Extract the (X, Y) coordinate from the center of the cell holding the provided text.  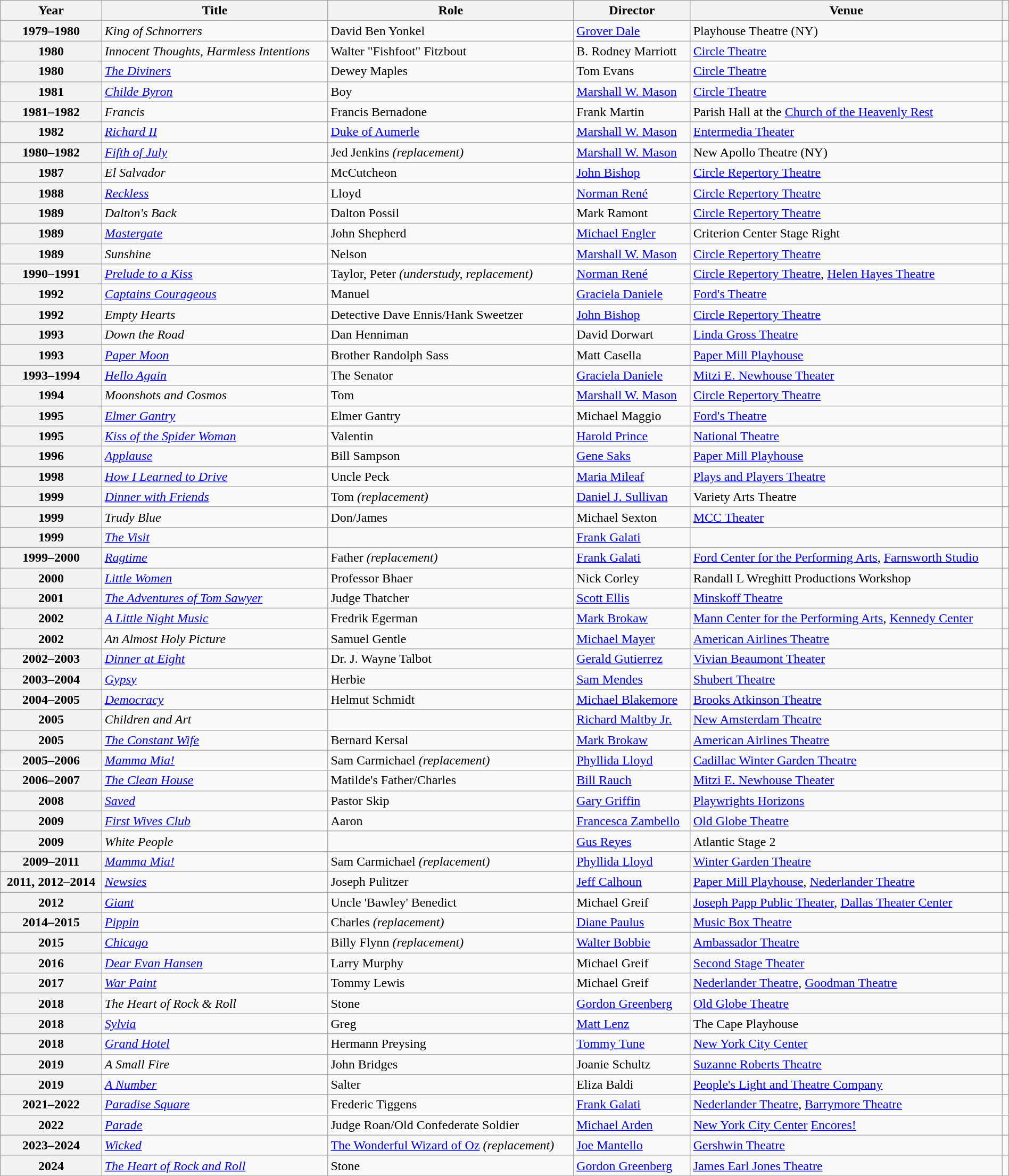
2023–2024 (51, 1145)
Mann Center for the Performing Arts, Kennedy Center (846, 619)
2006–2007 (51, 780)
Director (632, 11)
Sunshine (215, 254)
Matilde's Father/Charles (451, 780)
Maria Mileaf (632, 476)
Uncle 'Bawley' Benedict (451, 902)
The Visit (215, 537)
Nick Corley (632, 578)
Joseph Papp Public Theater, Dallas Theater Center (846, 902)
2016 (51, 963)
Paradise Square (215, 1105)
Michael Sexton (632, 517)
Boy (451, 92)
Title (215, 11)
Michael Engler (632, 233)
The Heart of Rock and Roll (215, 1165)
Manuel (451, 294)
A Number (215, 1084)
Childe Byron (215, 92)
1990–1991 (51, 274)
Music Box Theatre (846, 923)
Second Stage Theater (846, 963)
2017 (51, 983)
1994 (51, 396)
Joseph Pulitzer (451, 882)
Tom Evans (632, 71)
Little Women (215, 578)
The Wonderful Wizard of Oz (replacement) (451, 1145)
Francesca Zambello (632, 821)
MCC Theater (846, 517)
The Cape Playhouse (846, 1024)
Plays and Players Theatre (846, 476)
Captains Courageous (215, 294)
Dear Evan Hansen (215, 963)
Nederlander Theatre, Barrymore Theatre (846, 1105)
Eliza Baldi (632, 1084)
Brooks Atkinson Theatre (846, 700)
War Paint (215, 983)
Herbie (451, 679)
Walter "Fishfoot" Fitzbout (451, 51)
First Wives Club (215, 821)
Dinner at Eight (215, 659)
Harold Prince (632, 436)
Kiss of the Spider Woman (215, 436)
Matt Lenz (632, 1024)
1988 (51, 193)
2021–2022 (51, 1105)
Mark Ramont (632, 213)
New York City Center Encores! (846, 1125)
Sylvia (215, 1024)
Ford Center for the Performing Arts, Farnsworth Studio (846, 557)
Daniel J. Sullivan (632, 497)
Randall L Wreghitt Productions Workshop (846, 578)
Criterion Center Stage Right (846, 233)
James Earl Jones Theatre (846, 1165)
Trudy Blue (215, 517)
Dan Henniman (451, 335)
Mastergate (215, 233)
2015 (51, 943)
Dinner with Friends (215, 497)
Suzanne Roberts Theatre (846, 1064)
Billy Flynn (replacement) (451, 943)
A Little Night Music (215, 619)
El Salvador (215, 172)
Linda Gross Theatre (846, 335)
Walter Bobbie (632, 943)
Richard Maltby Jr. (632, 720)
Tommy Tune (632, 1044)
Uncle Peck (451, 476)
2014–2015 (51, 923)
1981 (51, 92)
Chicago (215, 943)
2001 (51, 598)
2009–2011 (51, 861)
Dalton's Back (215, 213)
2012 (51, 902)
Frederic Tiggens (451, 1105)
New Apollo Theatre (NY) (846, 152)
Pippin (215, 923)
2008 (51, 801)
Grover Dale (632, 31)
Samuel Gentle (451, 639)
Aaron (451, 821)
Vivian Beaumont Theater (846, 659)
Tom (451, 396)
Down the Road (215, 335)
1998 (51, 476)
2002–2003 (51, 659)
2000 (51, 578)
David Ben Yonkel (451, 31)
The Clean House (215, 780)
A Small Fire (215, 1064)
The Constant Wife (215, 740)
Duke of Aumerle (451, 132)
Gypsy (215, 679)
Valentin (451, 436)
Gerald Gutierrez (632, 659)
Helmut Schmidt (451, 700)
Gary Griffin (632, 801)
New York City Center (846, 1044)
Lloyd (451, 193)
An Almost Holy Picture (215, 639)
Michael Maggio (632, 416)
Judge Roan/Old Confederate Soldier (451, 1125)
Empty Hearts (215, 315)
People's Light and Theatre Company (846, 1084)
Michael Arden (632, 1125)
Michael Mayer (632, 639)
Gershwin Theatre (846, 1145)
The Heart of Rock & Roll (215, 1004)
Ragtime (215, 557)
McCutcheon (451, 172)
1987 (51, 172)
2003–2004 (51, 679)
How I Learned to Drive (215, 476)
Larry Murphy (451, 963)
Variety Arts Theatre (846, 497)
Parish Hall at the Church of the Heavenly Rest (846, 112)
National Theatre (846, 436)
Dalton Possil (451, 213)
Jed Jenkins (replacement) (451, 152)
John Bridges (451, 1064)
2011, 2012–2014 (51, 882)
Venue (846, 11)
The Adventures of Tom Sawyer (215, 598)
Year (51, 11)
Playhouse Theatre (NY) (846, 31)
Fifth of July (215, 152)
Frank Martin (632, 112)
Scott Ellis (632, 598)
Bernard Kersal (451, 740)
Greg (451, 1024)
2004–2005 (51, 700)
Giant (215, 902)
Paper Moon (215, 355)
Professor Bhaer (451, 578)
Gene Saks (632, 456)
New Amsterdam Theatre (846, 720)
Cadillac Winter Garden Theatre (846, 760)
Detective Dave Ennis/Hank Sweetzer (451, 315)
Playwrights Horizons (846, 801)
Bill Sampson (451, 456)
Grand Hotel (215, 1044)
Dr. J. Wayne Talbot (451, 659)
Francis Bernadone (451, 112)
2024 (51, 1165)
Matt Casella (632, 355)
1981–1982 (51, 112)
Judge Thatcher (451, 598)
White People (215, 841)
Gus Reyes (632, 841)
Taylor, Peter (understudy, replacement) (451, 274)
Prelude to a Kiss (215, 274)
Bill Rauch (632, 780)
Circle Repertory Theatre, Helen Hayes Theatre (846, 274)
Joe Mantello (632, 1145)
Minskoff Theatre (846, 598)
Moonshots and Cosmos (215, 396)
Newsies (215, 882)
Joanie Schultz (632, 1064)
Shubert Theatre (846, 679)
Richard II (215, 132)
1996 (51, 456)
Hello Again (215, 375)
Tom (replacement) (451, 497)
Atlantic Stage 2 (846, 841)
Wicked (215, 1145)
Francis (215, 112)
Parade (215, 1125)
2005–2006 (51, 760)
Charles (replacement) (451, 923)
Dewey Maples (451, 71)
Reckless (215, 193)
David Dorwart (632, 335)
1979–1980 (51, 31)
Salter (451, 1084)
Winter Garden Theatre (846, 861)
Nederlander Theatre, Goodman Theatre (846, 983)
2022 (51, 1125)
1982 (51, 132)
Pastor Skip (451, 801)
Role (451, 11)
Brother Randolph Sass (451, 355)
1999–2000 (51, 557)
Michael Blakemore (632, 700)
Entermedia Theater (846, 132)
Innocent Thoughts, Harmless Intentions (215, 51)
Don/James (451, 517)
Applause (215, 456)
Tommy Lewis (451, 983)
The Senator (451, 375)
B. Rodney Marriott (632, 51)
Father (replacement) (451, 557)
Children and Art (215, 720)
Hermann Preysing (451, 1044)
John Shepherd (451, 233)
Sam Mendes (632, 679)
Paper Mill Playhouse, Nederlander Theatre (846, 882)
Democracy (215, 700)
Saved (215, 801)
Fredrik Egerman (451, 619)
Jeff Calhoun (632, 882)
The Diviners (215, 71)
Nelson (451, 254)
1980–1982 (51, 152)
King of Schnorrers (215, 31)
Ambassador Theatre (846, 943)
Diane Paulus (632, 923)
1993–1994 (51, 375)
